Pinpoint the cell where the given text exists, returning its (x, y) midpoint coordinate. 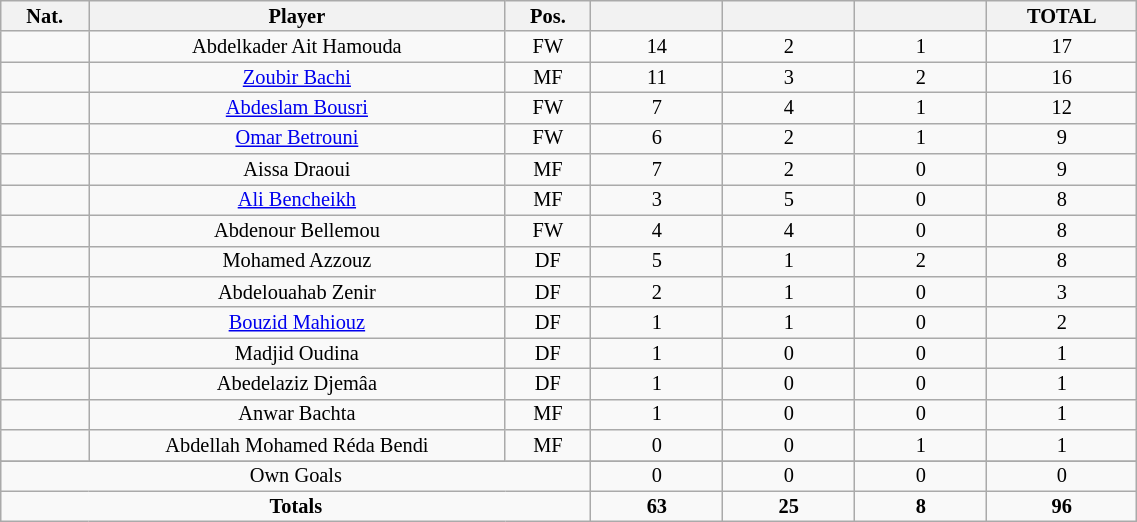
Ali Bencheikh (297, 200)
Abdeslam Bousri (297, 108)
Aissa Draoui (297, 170)
Pos. (548, 16)
Own Goals (296, 476)
Abdelouahab Zenir (297, 292)
Anwar Bachta (297, 414)
Abdelkader Ait Hamouda (297, 46)
63 (657, 506)
Totals (296, 506)
6 (657, 138)
12 (1062, 108)
Madjid Oudina (297, 354)
TOTAL (1062, 16)
Abedelaziz Djemâa (297, 384)
11 (657, 78)
25 (789, 506)
14 (657, 46)
16 (1062, 78)
Abdenour Bellemou (297, 230)
96 (1062, 506)
Zoubir Bachi (297, 78)
17 (1062, 46)
Bouzid Mahiouz (297, 322)
Abdellah Mohamed Réda Bendi (297, 446)
Player (297, 16)
Nat. (45, 16)
Omar Betrouni (297, 138)
Mohamed Azzouz (297, 262)
